Output the [X, Y] coordinate of the center of the cell containing the given text.  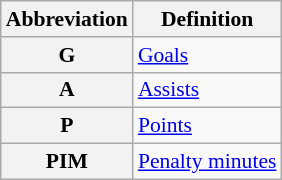
Penalty minutes [208, 162]
Assists [208, 90]
Points [208, 126]
Definition [208, 19]
Goals [208, 55]
Abbreviation [67, 19]
PIM [67, 162]
G [67, 55]
A [67, 90]
P [67, 126]
